Return (X, Y) of the center of cell containing provided text 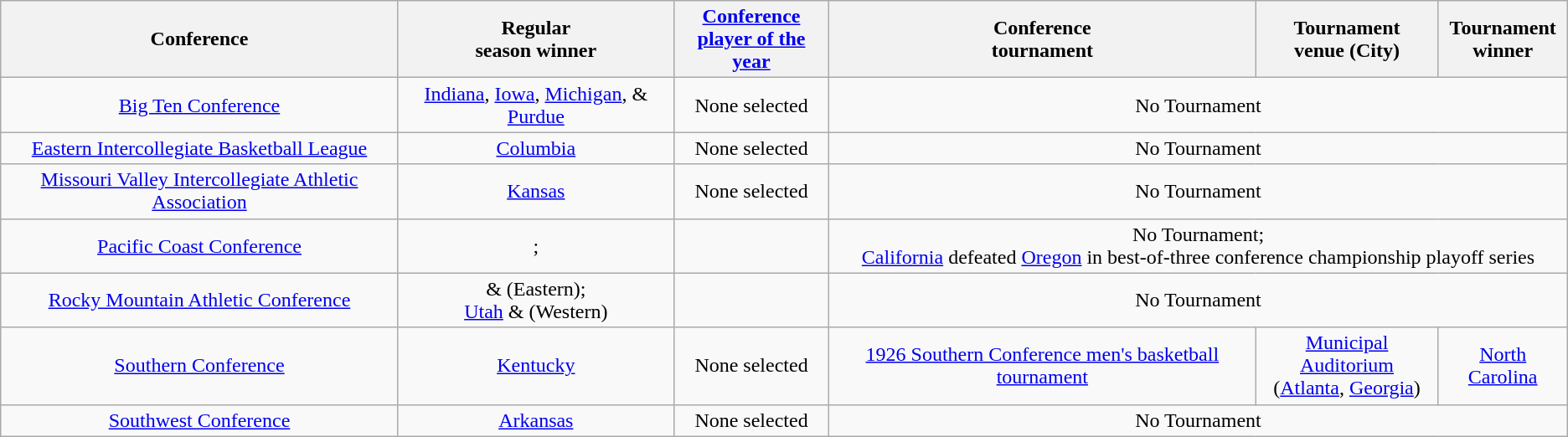
Kentucky (536, 366)
Conference player of the year (750, 39)
Missouri Valley Intercollegiate Athletic Association (199, 191)
Municipal Auditorium(Atlanta, Georgia) (1347, 366)
North Carolina (1503, 366)
Conference (199, 39)
Arkansas (536, 420)
Southern Conference (199, 366)
Eastern Intercollegiate Basketball League (199, 148)
Tournament venue (City) (1347, 39)
& (Eastern);Utah & (Western) (536, 300)
Columbia (536, 148)
1926 Southern Conference men's basketball tournament (1042, 366)
Southwest Conference (199, 420)
Big Ten Conference (199, 105)
Conference tournament (1042, 39)
Rocky Mountain Athletic Conference (199, 300)
Kansas (536, 191)
Tournament winner (1503, 39)
Pacific Coast Conference (199, 246)
Regular season winner (536, 39)
Indiana, Iowa, Michigan, & Purdue (536, 105)
No Tournament;California defeated Oregon in best-of-three conference championship playoff series (1199, 246)
; (536, 246)
